For the text-containing cell, return its midpoint in (x, y) coordinate format. 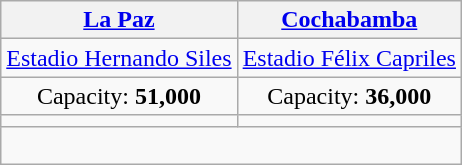
La Paz (119, 20)
Cochabamba (349, 20)
Capacity: 51,000 (119, 96)
Capacity: 36,000 (349, 96)
Estadio Hernando Siles (119, 58)
Estadio Félix Capriles (349, 58)
